Search for the cell housing the specified text and yield its (X, Y) center coordinate. 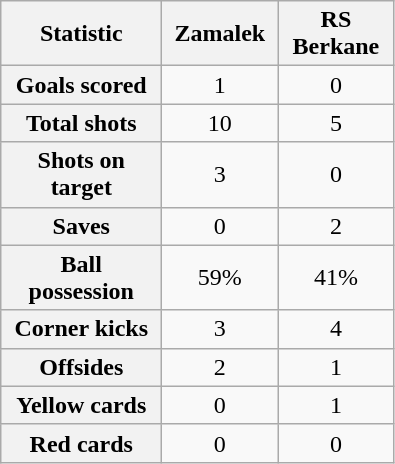
59% (220, 278)
Ball possession (82, 278)
Total shots (82, 123)
Statistic (82, 34)
10 (220, 123)
Offsides (82, 367)
RS Berkane (336, 34)
5 (336, 123)
4 (336, 329)
Corner kicks (82, 329)
Shots on target (82, 174)
Yellow cards (82, 405)
41% (336, 278)
Goals scored (82, 85)
Red cards (82, 443)
Zamalek (220, 34)
Saves (82, 226)
